Determine the [X, Y] coordinate at the center of the cell enclosing the given text.  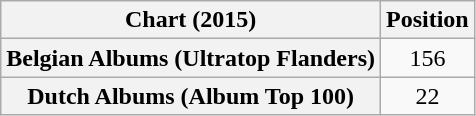
Position [428, 20]
22 [428, 96]
156 [428, 58]
Dutch Albums (Album Top 100) [191, 96]
Belgian Albums (Ultratop Flanders) [191, 58]
Chart (2015) [191, 20]
